Provide the (X, Y) coordinate of the cell's center where the given text is located.  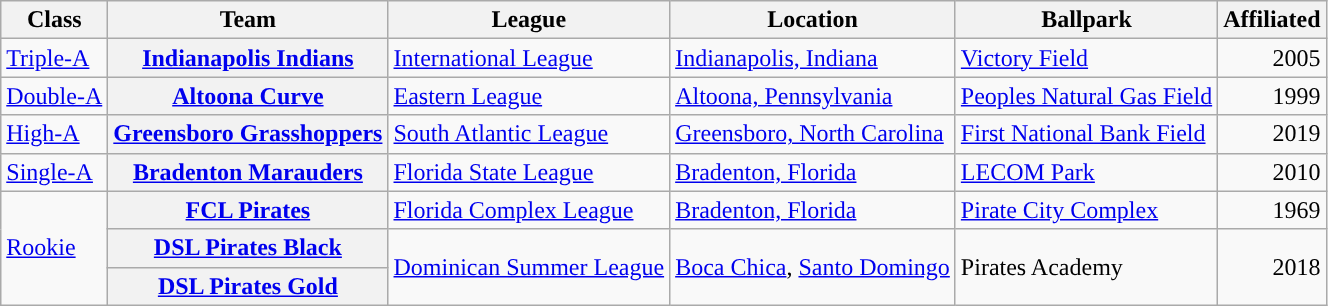
Pirate City Complex (1086, 210)
2018 (1272, 267)
Eastern League (529, 96)
International League (529, 58)
LECOM Park (1086, 172)
Victory Field (1086, 58)
2019 (1272, 134)
DSL Pirates Gold (248, 286)
Location (813, 20)
Altoona Curve (248, 96)
Indianapolis Indians (248, 58)
South Atlantic League (529, 134)
Class (54, 20)
Greensboro, North Carolina (813, 134)
Triple-A (54, 58)
Rookie (54, 248)
FCL Pirates (248, 210)
First National Bank Field (1086, 134)
DSL Pirates Black (248, 248)
Ballpark (1086, 20)
Florida Complex League (529, 210)
Indianapolis, Indiana (813, 58)
Florida State League (529, 172)
Altoona, Pennsylvania (813, 96)
Affiliated (1272, 20)
2005 (1272, 58)
High-A (54, 134)
Bradenton Marauders (248, 172)
League (529, 20)
Boca Chica, Santo Domingo (813, 267)
Pirates Academy (1086, 267)
1999 (1272, 96)
Dominican Summer League (529, 267)
2010 (1272, 172)
Single-A (54, 172)
Double-A (54, 96)
Team (248, 20)
Greensboro Grasshoppers (248, 134)
Peoples Natural Gas Field (1086, 96)
1969 (1272, 210)
